Provide the [X, Y] coordinate of the cell's center where the given text is located.  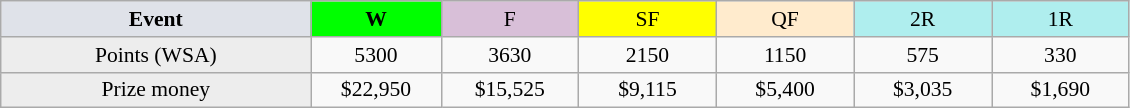
330 [1061, 55]
2150 [648, 55]
$1,690 [1061, 90]
5300 [376, 55]
Points (WSA) [156, 55]
2R [923, 19]
QF [785, 19]
$22,950 [376, 90]
1150 [785, 55]
$9,115 [648, 90]
W [376, 19]
SF [648, 19]
$3,035 [923, 90]
Prize money [156, 90]
575 [923, 55]
F [510, 19]
Event [156, 19]
3630 [510, 55]
$15,525 [510, 90]
$5,400 [785, 90]
1R [1061, 19]
